Output the [x, y] coordinate of the center of the cell containing the given text.  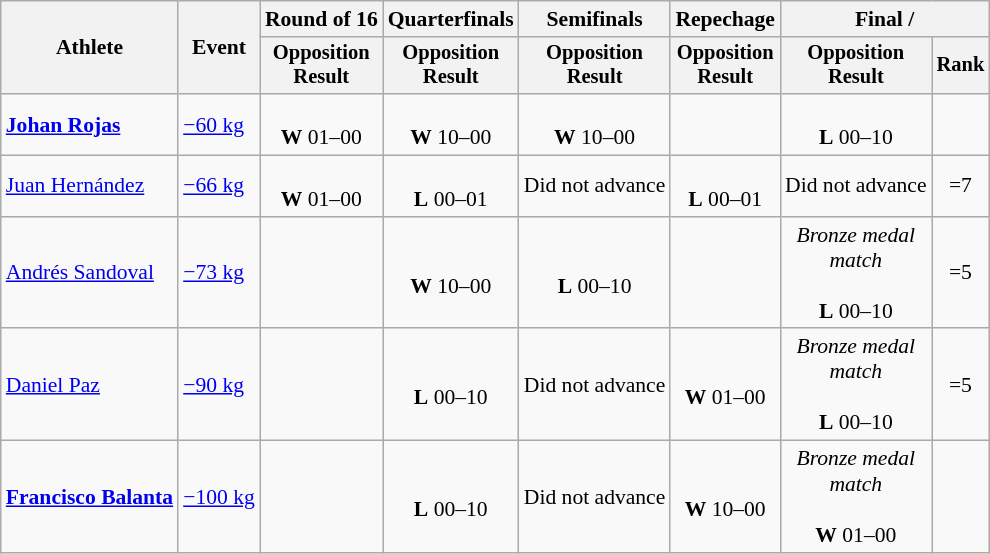
Andrés Sandoval [90, 273]
−60 kg [219, 124]
=7 [961, 186]
Johan Rojas [90, 124]
Athlete [90, 48]
Event [219, 48]
Daniel Paz [90, 385]
Bronze medalmatchW 01–00 [856, 497]
−66 kg [219, 186]
−100 kg [219, 497]
Semifinals [595, 19]
Rank [961, 66]
Final / [884, 19]
−73 kg [219, 273]
Repechage [725, 19]
Quarterfinals [451, 19]
Round of 16 [322, 19]
Francisco Balanta [90, 497]
−90 kg [219, 385]
Juan Hernández [90, 186]
